Search for the cell housing the specified text and yield its (X, Y) center coordinate. 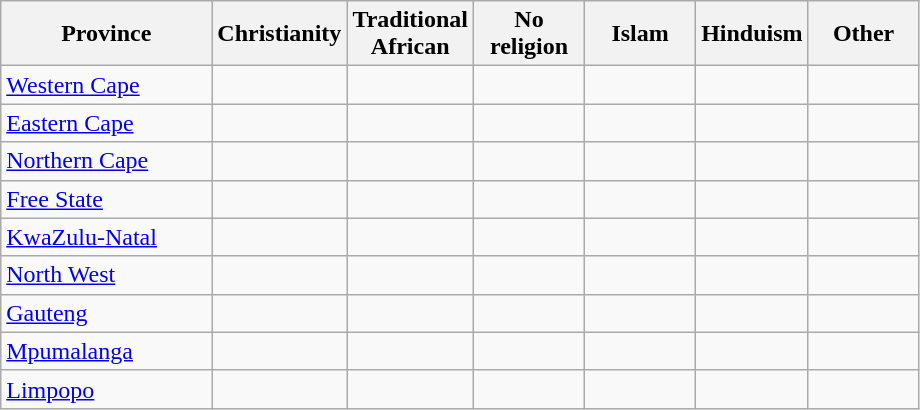
KwaZulu-Natal (106, 237)
No religion (530, 34)
Limpopo (106, 389)
Traditional African (410, 34)
Islam (640, 34)
Free State (106, 199)
North West (106, 275)
Gauteng (106, 313)
Province (106, 34)
Other (864, 34)
Mpumalanga (106, 351)
Eastern Cape (106, 123)
Hinduism (752, 34)
Christianity (280, 34)
Northern Cape (106, 161)
Western Cape (106, 85)
